Locate the cell with the specified text and output its (X, Y) center coordinate. 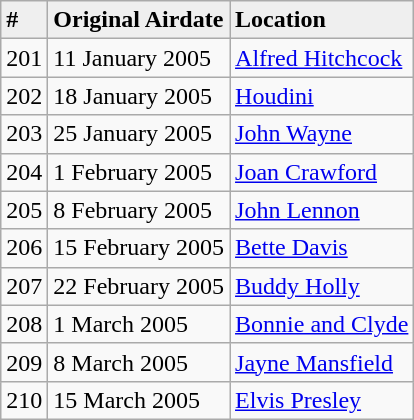
18 January 2005 (139, 96)
Bonnie and Clyde (322, 324)
8 March 2005 (139, 362)
206 (24, 248)
Houdini (322, 96)
Elvis Presley (322, 400)
205 (24, 210)
210 (24, 400)
15 February 2005 (139, 248)
208 (24, 324)
Buddy Holly (322, 286)
Bette Davis (322, 248)
Location (322, 20)
1 March 2005 (139, 324)
209 (24, 362)
202 (24, 96)
# (24, 20)
1 February 2005 (139, 172)
25 January 2005 (139, 134)
Alfred Hitchcock (322, 58)
22 February 2005 (139, 286)
11 January 2005 (139, 58)
207 (24, 286)
Joan Crawford (322, 172)
8 February 2005 (139, 210)
203 (24, 134)
John Lennon (322, 210)
201 (24, 58)
Jayne Mansfield (322, 362)
15 March 2005 (139, 400)
Original Airdate (139, 20)
204 (24, 172)
John Wayne (322, 134)
